Return the (X, Y) coordinate for the center point of the cell that contains the specified text.  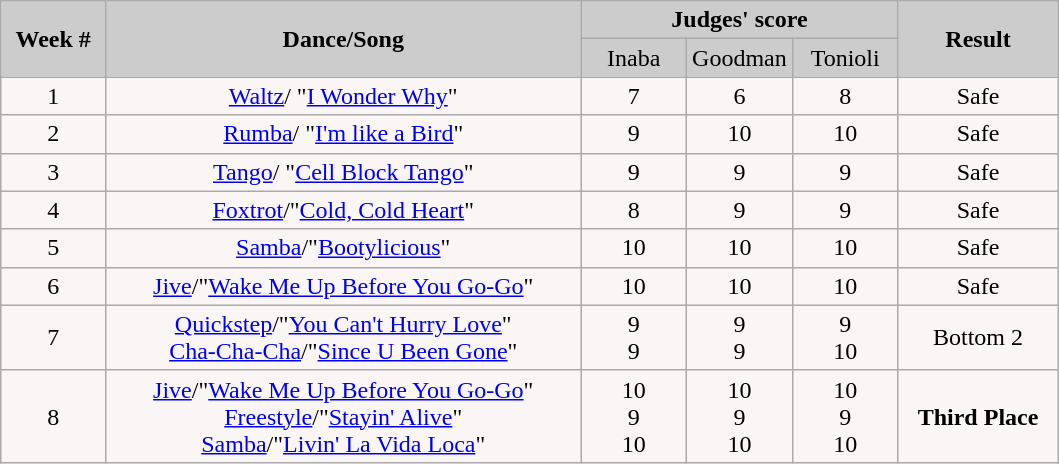
3 (54, 172)
4 (54, 210)
5 (54, 248)
Third Place (978, 416)
Bottom 2 (978, 338)
Foxtrot/"Cold, Cold Heart" (344, 210)
Rumba/ "I'm like a Bird" (344, 134)
Samba/"Bootylicious" (344, 248)
Jive/"Wake Me Up Before You Go-Go"Freestyle/"Stayin' Alive"Samba/"Livin' La Vida Loca" (344, 416)
Waltz/ "I Wonder Why" (344, 96)
Goodman (740, 58)
Tango/ "Cell Block Tango" (344, 172)
Result (978, 39)
1 (54, 96)
Quickstep/"You Can't Hurry Love"Cha-Cha-Cha/"Since U Been Gone" (344, 338)
Tonioli (845, 58)
Inaba (634, 58)
Week # (54, 39)
Dance/Song (344, 39)
Jive/"Wake Me Up Before You Go-Go" (344, 286)
910 (845, 338)
Judges' score (740, 20)
2 (54, 134)
